Extract the (x, y) coordinate from the center of the cell holding the provided text.  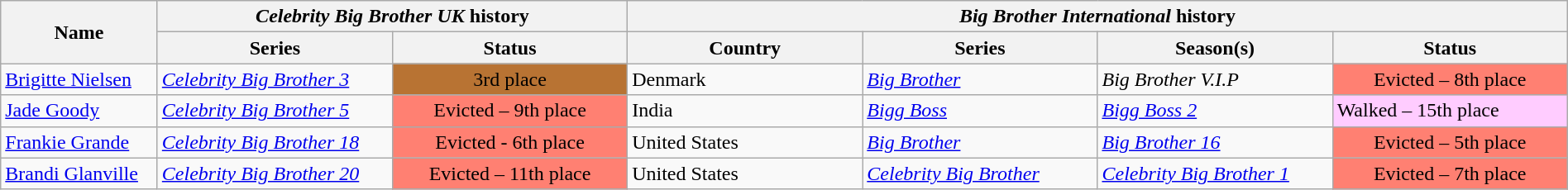
Season(s) (1215, 48)
Big Brother International history (1098, 17)
Name (79, 32)
Celebrity Big Brother UK history (392, 17)
Celebrity Big Brother (980, 173)
Big Brother 16 (1215, 142)
Brandi Glanville (79, 173)
Jade Goody (79, 111)
Celebrity Big Brother 1 (1215, 173)
Celebrity Big Brother 5 (275, 111)
Walked – 15th place (1450, 111)
Evicted – 9th place (509, 111)
Evicted – 5th place (1450, 142)
Frankie Grande (79, 142)
Bigg Boss (980, 111)
Evicted – 7th place (1450, 173)
Celebrity Big Brother 18 (275, 142)
Celebrity Big Brother 3 (275, 79)
3rd place (509, 79)
India (745, 111)
Evicted - 6th place (509, 142)
Celebrity Big Brother 20 (275, 173)
Bigg Boss 2 (1215, 111)
Evicted – 8th place (1450, 79)
Evicted – 11th place (509, 173)
Brigitte Nielsen (79, 79)
Big Brother V.I.P (1215, 79)
Country (745, 48)
Denmark (745, 79)
